Scan for the cell matching the given text and deliver its [X, Y] coordinate at center. 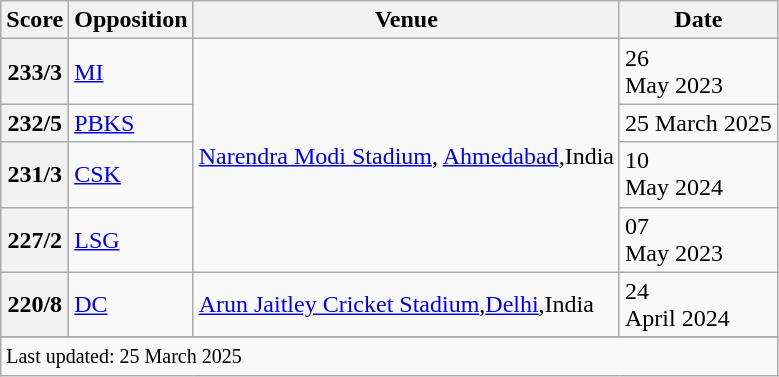
Date [698, 20]
232/5 [35, 123]
DC [131, 304]
24April 2024 [698, 304]
10May 2024 [698, 174]
MI [131, 72]
07May 2023 [698, 240]
Last updated: 25 March 2025 [389, 356]
220/8 [35, 304]
Score [35, 20]
Arun Jaitley Cricket Stadium,Delhi,India [406, 304]
25 March 2025 [698, 123]
CSK [131, 174]
Venue [406, 20]
Opposition [131, 20]
Narendra Modi Stadium, Ahmedabad,India [406, 156]
227/2 [35, 240]
PBKS [131, 123]
26May 2023 [698, 72]
233/3 [35, 72]
LSG [131, 240]
231/3 [35, 174]
